Scan for the cell matching the given text and deliver its [X, Y] coordinate at center. 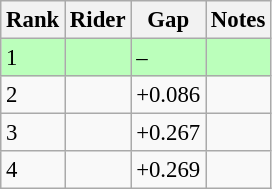
+0.269 [168, 170]
4 [33, 170]
1 [33, 58]
3 [33, 133]
Rider [98, 20]
+0.086 [168, 95]
Rank [33, 20]
2 [33, 95]
Gap [168, 20]
Notes [238, 20]
– [168, 58]
+0.267 [168, 133]
